Identify which cell holds the provided text, then report its [x, y] central coordinate. 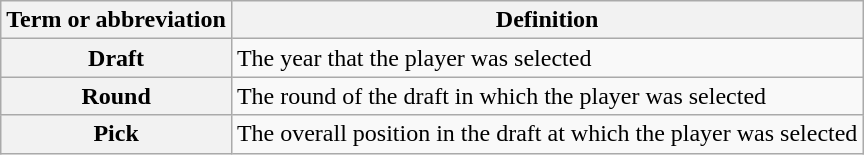
Term or abbreviation [116, 20]
Draft [116, 58]
Definition [547, 20]
The overall position in the draft at which the player was selected [547, 134]
Pick [116, 134]
Round [116, 96]
The year that the player was selected [547, 58]
The round of the draft in which the player was selected [547, 96]
